From the cell containing the given text, extract its center point as (x, y) coordinate. 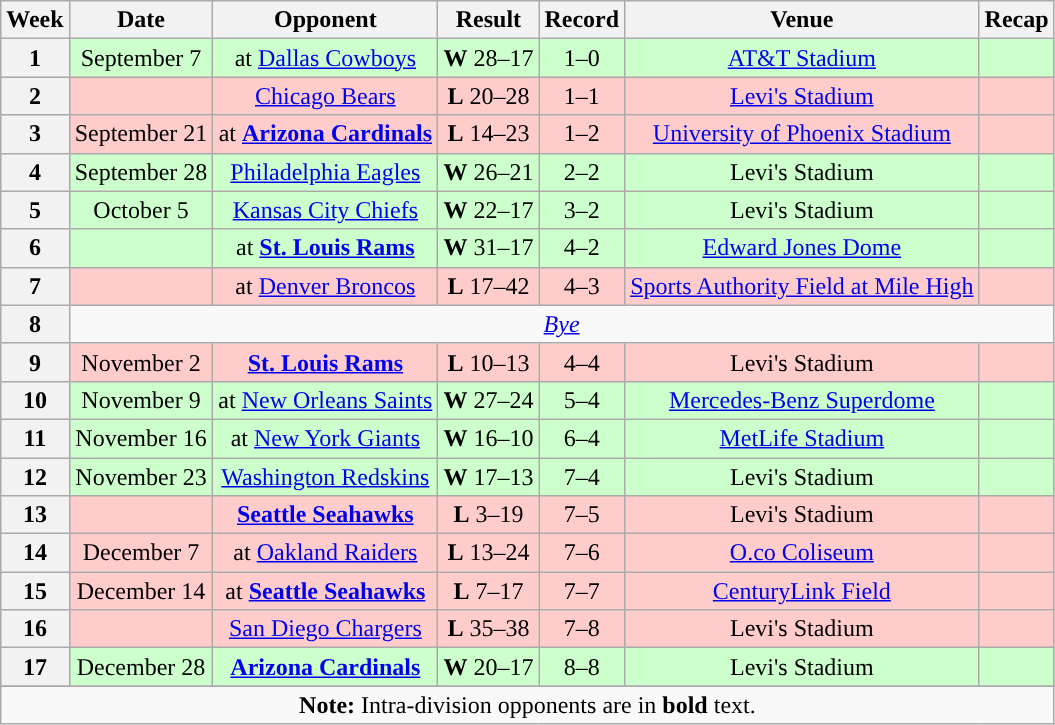
3–2 (582, 210)
7–6 (582, 553)
November 16 (141, 438)
September 21 (141, 134)
7–7 (582, 591)
4–2 (582, 248)
L 7–17 (488, 591)
14 (35, 553)
15 (35, 591)
November 2 (141, 362)
Kansas City Chiefs (326, 210)
Venue (802, 20)
8 (35, 324)
12 (35, 477)
Arizona Cardinals (326, 667)
San Diego Chargers (326, 629)
December 28 (141, 667)
2–2 (582, 172)
at St. Louis Rams (326, 248)
Mercedes-Benz Superdome (802, 400)
St. Louis Rams (326, 362)
September 28 (141, 172)
AT&T Stadium (802, 58)
Chicago Bears (326, 96)
December 14 (141, 591)
W 20–17 (488, 667)
Record (582, 20)
4–4 (582, 362)
9 (35, 362)
at Denver Broncos (326, 286)
5–4 (582, 400)
at Seattle Seahawks (326, 591)
7 (35, 286)
at New Orleans Saints (326, 400)
11 (35, 438)
6–4 (582, 438)
4 (35, 172)
17 (35, 667)
Washington Redskins (326, 477)
4–3 (582, 286)
Sports Authority Field at Mile High (802, 286)
7–5 (582, 515)
5 (35, 210)
Edward Jones Dome (802, 248)
September 7 (141, 58)
1–0 (582, 58)
Week (35, 20)
6 (35, 248)
7–8 (582, 629)
at New York Giants (326, 438)
W 22–17 (488, 210)
Note: Intra-division opponents are in bold text. (528, 705)
November 9 (141, 400)
16 (35, 629)
W 31–17 (488, 248)
October 5 (141, 210)
W 27–24 (488, 400)
L 35–38 (488, 629)
L 17–42 (488, 286)
December 7 (141, 553)
Result (488, 20)
W 28–17 (488, 58)
University of Phoenix Stadium (802, 134)
1 (35, 58)
L 3–19 (488, 515)
10 (35, 400)
Opponent (326, 20)
CenturyLink Field (802, 591)
W 26–21 (488, 172)
1–1 (582, 96)
at Arizona Cardinals (326, 134)
13 (35, 515)
8–8 (582, 667)
Bye (562, 324)
Philadelphia Eagles (326, 172)
W 17–13 (488, 477)
W 16–10 (488, 438)
L 20–28 (488, 96)
at Oakland Raiders (326, 553)
November 23 (141, 477)
7–4 (582, 477)
O.co Coliseum (802, 553)
Seattle Seahawks (326, 515)
L 14–23 (488, 134)
2 (35, 96)
at Dallas Cowboys (326, 58)
L 10–13 (488, 362)
3 (35, 134)
Recap (1016, 20)
Date (141, 20)
1–2 (582, 134)
MetLife Stadium (802, 438)
L 13–24 (488, 553)
